Search for the cell housing the specified text and yield its [X, Y] center coordinate. 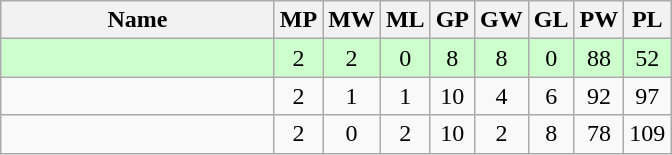
GW [502, 20]
78 [599, 134]
4 [502, 96]
PL [648, 20]
88 [599, 58]
GP [452, 20]
109 [648, 134]
Name [138, 20]
97 [648, 96]
MW [352, 20]
MP [298, 20]
92 [599, 96]
52 [648, 58]
ML [405, 20]
6 [551, 96]
PW [599, 20]
GL [551, 20]
